Detect which cell encompasses the target text, then output its [X, Y] center coordinate. 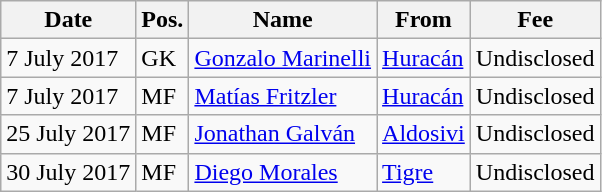
Diego Morales [283, 172]
Gonzalo Marinelli [283, 58]
Date [68, 20]
Pos. [162, 20]
Matías Fritzler [283, 96]
GK [162, 58]
From [424, 20]
30 July 2017 [68, 172]
Name [283, 20]
Fee [535, 20]
Tigre [424, 172]
25 July 2017 [68, 134]
Jonathan Galván [283, 134]
Aldosivi [424, 134]
